Capture the cell that displays the provided text and extract its (x, y) central coordinate. 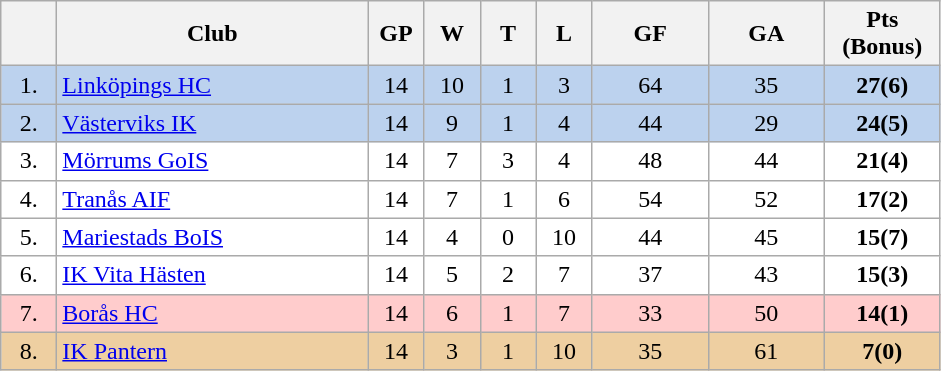
27(6) (882, 85)
14(1) (882, 313)
2. (29, 123)
2 (508, 275)
GF (650, 34)
0 (508, 237)
29 (766, 123)
4. (29, 199)
24(5) (882, 123)
7(0) (882, 351)
IK Vita Hästen (212, 275)
Pts (Bonus) (882, 34)
Linköpings HC (212, 85)
W (452, 34)
Club (212, 34)
15(3) (882, 275)
3. (29, 161)
50 (766, 313)
21(4) (882, 161)
43 (766, 275)
Mörrums GoIS (212, 161)
GA (766, 34)
GP (396, 34)
54 (650, 199)
Tranås AIF (212, 199)
17(2) (882, 199)
61 (766, 351)
5. (29, 237)
5 (452, 275)
L (564, 34)
7. (29, 313)
9 (452, 123)
Västerviks IK (212, 123)
IK Pantern (212, 351)
37 (650, 275)
52 (766, 199)
45 (766, 237)
8. (29, 351)
1. (29, 85)
64 (650, 85)
T (508, 34)
15(7) (882, 237)
Borås HC (212, 313)
48 (650, 161)
Mariestads BoIS (212, 237)
33 (650, 313)
6. (29, 275)
